Output the (x, y) coordinate of the center of the cell containing the given text.  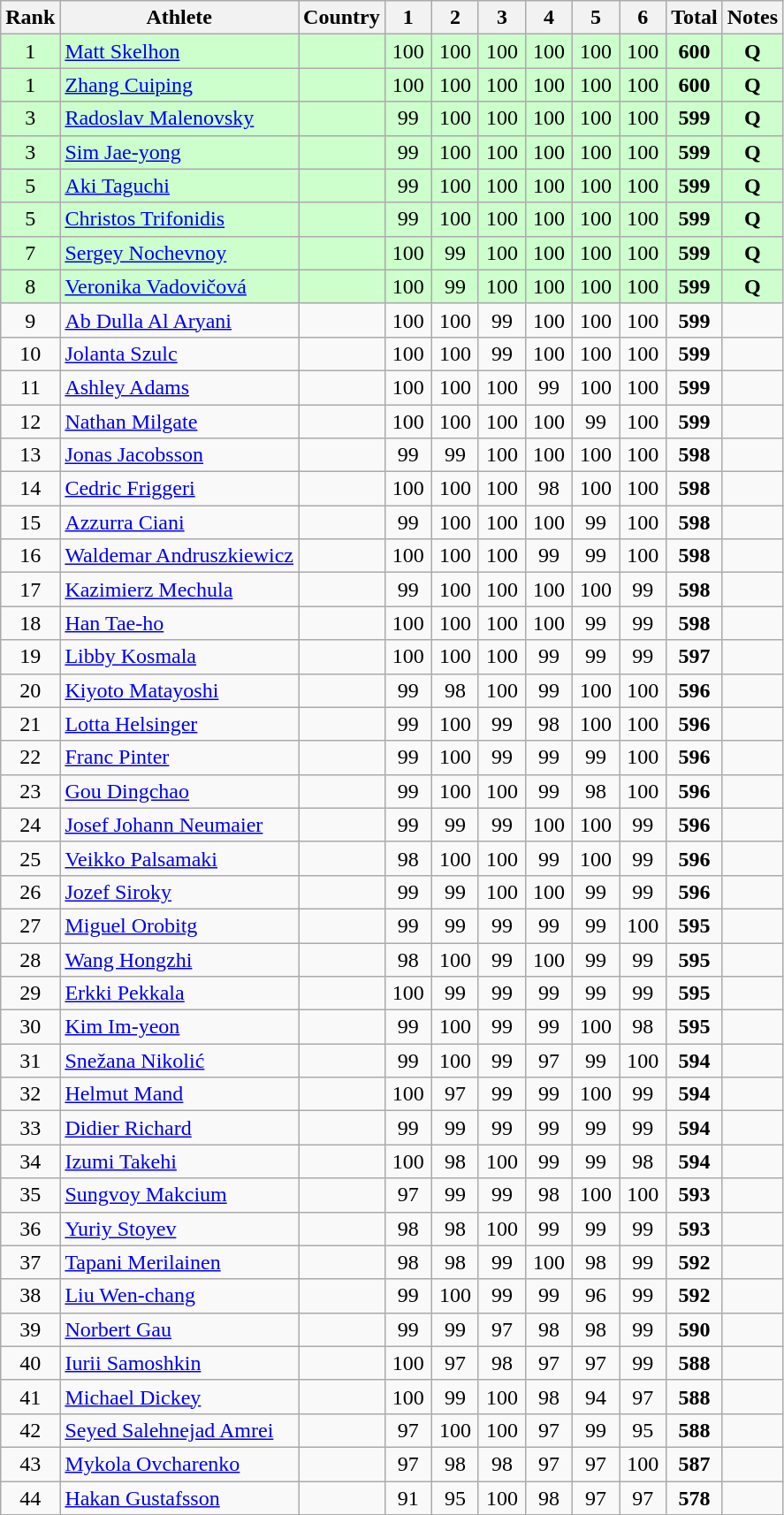
Seyed Salehnejad Amrei (179, 1430)
Veikko Palsamaki (179, 858)
Radoslav Malenovsky (179, 118)
Han Tae-ho (179, 623)
Rank (30, 18)
587 (695, 1464)
11 (30, 387)
Lotta Helsinger (179, 724)
Franc Pinter (179, 757)
Kim Im-yeon (179, 1027)
Veronika Vadovičová (179, 286)
44 (30, 1498)
Waldemar Andruszkiewicz (179, 556)
19 (30, 657)
Tapani Merilainen (179, 1262)
Nathan Milgate (179, 422)
Ashley Adams (179, 387)
34 (30, 1161)
36 (30, 1229)
7 (30, 253)
22 (30, 757)
25 (30, 858)
16 (30, 556)
Aki Taguchi (179, 186)
Jolanta Szulc (179, 354)
Iurii Samoshkin (179, 1363)
20 (30, 690)
96 (596, 1296)
Kazimierz Mechula (179, 590)
35 (30, 1195)
28 (30, 959)
Josef Johann Neumaier (179, 825)
Libby Kosmala (179, 657)
8 (30, 286)
15 (30, 522)
30 (30, 1027)
31 (30, 1061)
Yuriy Stoyev (179, 1229)
40 (30, 1363)
Liu Wen-chang (179, 1296)
91 (408, 1498)
21 (30, 724)
14 (30, 489)
Sungvoy Makcium (179, 1195)
29 (30, 994)
Ab Dulla Al Aryani (179, 320)
Total (695, 18)
9 (30, 320)
Michael Dickey (179, 1397)
Miguel Orobitg (179, 925)
597 (695, 657)
12 (30, 422)
13 (30, 455)
Zhang Cuiping (179, 85)
Cedric Friggeri (179, 489)
27 (30, 925)
10 (30, 354)
Matt Skelhon (179, 51)
24 (30, 825)
4 (548, 18)
38 (30, 1296)
Sergey Nochevnoy (179, 253)
590 (695, 1329)
Didier Richard (179, 1128)
Jonas Jacobsson (179, 455)
42 (30, 1430)
Wang Hongzhi (179, 959)
Athlete (179, 18)
Jozef Siroky (179, 892)
37 (30, 1262)
33 (30, 1128)
Country (342, 18)
578 (695, 1498)
18 (30, 623)
2 (454, 18)
Gou Dingchao (179, 791)
Mykola Ovcharenko (179, 1464)
Helmut Mand (179, 1094)
Sim Jae-yong (179, 152)
6 (643, 18)
39 (30, 1329)
Kiyoto Matayoshi (179, 690)
43 (30, 1464)
94 (596, 1397)
Azzurra Ciani (179, 522)
Notes (752, 18)
Hakan Gustafsson (179, 1498)
Christos Trifonidis (179, 219)
Snežana Nikolić (179, 1061)
23 (30, 791)
Norbert Gau (179, 1329)
32 (30, 1094)
Izumi Takehi (179, 1161)
41 (30, 1397)
Erkki Pekkala (179, 994)
17 (30, 590)
26 (30, 892)
